Pinpoint the cell where the given text exists, returning its [X, Y] midpoint coordinate. 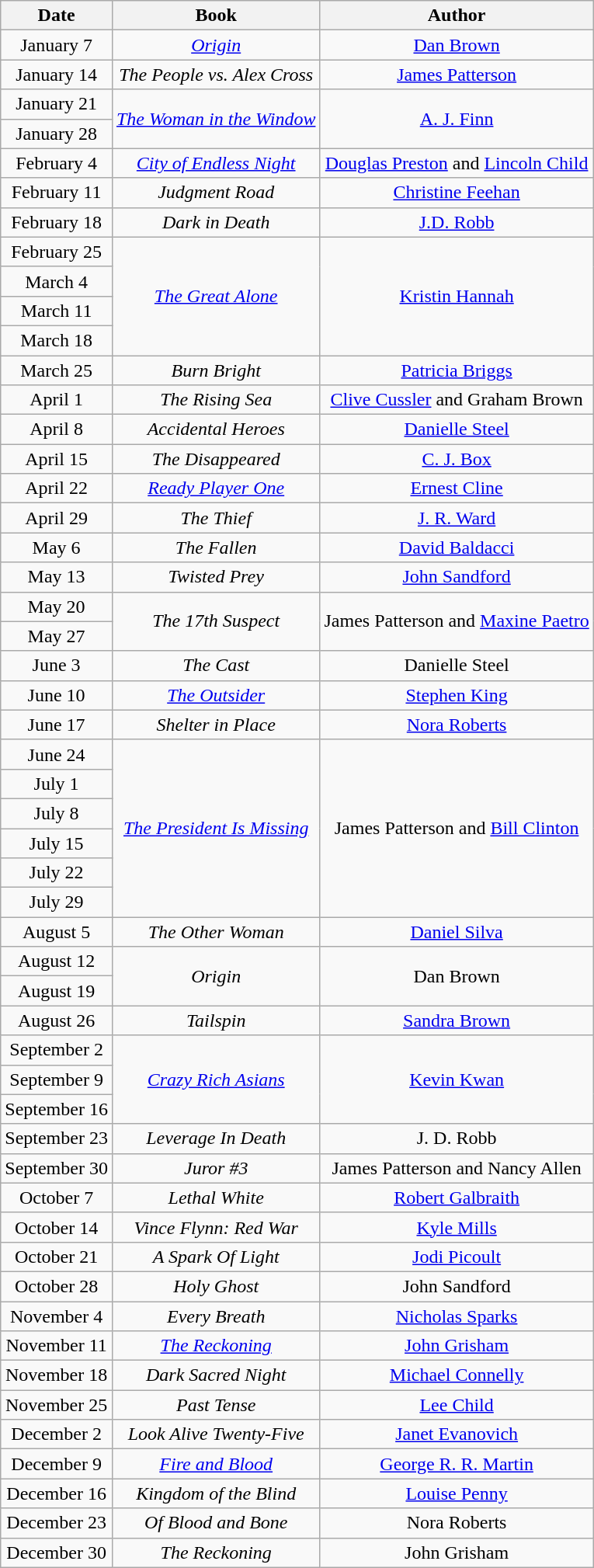
October 7 [57, 1198]
January 21 [57, 104]
October 21 [57, 1257]
December 2 [57, 1434]
December 9 [57, 1464]
The Thief [216, 518]
July 1 [57, 784]
May 20 [57, 607]
Daniel Silva [457, 932]
The People vs. Alex Cross [216, 75]
January 28 [57, 134]
Clive Cussler and Graham Brown [457, 400]
Stephen King [457, 695]
Douglas Preston and Lincoln Child [457, 163]
April 1 [57, 400]
Janet Evanovich [457, 1434]
February 11 [57, 193]
James Patterson and Bill Clinton [457, 828]
April 15 [57, 459]
Crazy Rich Asians [216, 1080]
July 29 [57, 902]
October 14 [57, 1227]
Burn Bright [216, 370]
The Disappeared [216, 459]
September 2 [57, 1050]
James Patterson [457, 75]
March 11 [57, 311]
Fire and Blood [216, 1464]
November 25 [57, 1405]
Holy Ghost [216, 1286]
James Patterson and Nancy Allen [457, 1168]
Vince Flynn: Red War [216, 1227]
The Other Woman [216, 932]
Ernest Cline [457, 488]
March 25 [57, 370]
Every Breath [216, 1316]
Kyle Mills [457, 1227]
December 16 [57, 1493]
Christine Feehan [457, 193]
June 24 [57, 754]
January 14 [57, 75]
August 12 [57, 961]
Book [216, 16]
February 4 [57, 163]
June 17 [57, 725]
The President Is Missing [216, 828]
September 9 [57, 1080]
The Rising Sea [216, 400]
Kristin Hannah [457, 296]
Leverage In Death [216, 1139]
September 23 [57, 1139]
July 15 [57, 843]
Sandra Brown [457, 1020]
February 25 [57, 252]
Look Alive Twenty-Five [216, 1434]
July 22 [57, 873]
April 22 [57, 488]
City of Endless Night [216, 163]
The Cast [216, 666]
Accidental Heroes [216, 429]
June 3 [57, 666]
November 11 [57, 1346]
September 30 [57, 1168]
Patricia Briggs [457, 370]
J.D. Robb [457, 222]
Nicholas Sparks [457, 1316]
Kingdom of the Blind [216, 1493]
Shelter in Place [216, 725]
Jodi Picoult [457, 1257]
Louise Penny [457, 1493]
Ready Player One [216, 488]
March 18 [57, 340]
Dark Sacred Night [216, 1375]
Robert Galbraith [457, 1198]
April 8 [57, 429]
April 29 [57, 518]
Michael Connelly [457, 1375]
August 26 [57, 1020]
November 4 [57, 1316]
C. J. Box [457, 459]
J. D. Robb [457, 1139]
August 5 [57, 932]
October 28 [57, 1286]
Juror #3 [216, 1168]
James Patterson and Maxine Paetro [457, 621]
August 19 [57, 991]
Past Tense [216, 1405]
June 10 [57, 695]
The Woman in the Window [216, 119]
Tailspin [216, 1020]
Kevin Kwan [457, 1080]
George R. R. Martin [457, 1464]
The 17th Suspect [216, 621]
Author [457, 16]
Date [57, 16]
May 27 [57, 636]
December 30 [57, 1552]
Twisted Prey [216, 577]
A. J. Finn [457, 119]
The Fallen [216, 548]
November 18 [57, 1375]
December 23 [57, 1523]
Judgment Road [216, 193]
March 4 [57, 281]
The Outsider [216, 695]
Dark in Death [216, 222]
September 16 [57, 1109]
David Baldacci [457, 548]
February 18 [57, 222]
Lethal White [216, 1198]
May 6 [57, 548]
May 13 [57, 577]
A Spark Of Light [216, 1257]
Lee Child [457, 1405]
The Great Alone [216, 296]
Of Blood and Bone [216, 1523]
J. R. Ward [457, 518]
January 7 [57, 45]
July 8 [57, 813]
